Return the [X, Y] coordinate for the center point of the cell that contains the specified text.  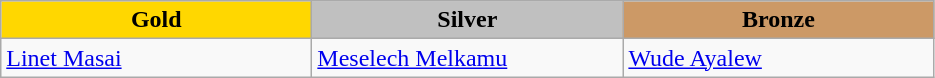
Wude Ayalew [778, 58]
Meselech Melkamu [468, 58]
Bronze [778, 20]
Silver [468, 20]
Linet Masai [156, 58]
Gold [156, 20]
